Scan for the cell matching the given text and deliver its (x, y) coordinate at center. 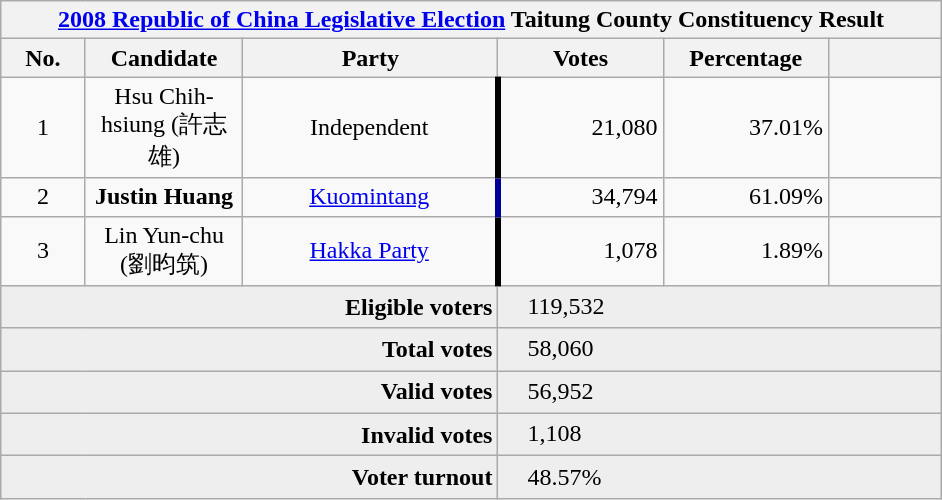
Lin Yun-chu (劉昀筑) (164, 251)
Eligible voters (248, 308)
Invalid votes (248, 434)
Party (370, 58)
37.01% (746, 128)
21,080 (580, 128)
1,108 (720, 434)
3 (42, 251)
Total votes (248, 350)
56,952 (720, 392)
61.09% (746, 197)
1,078 (580, 251)
1.89% (746, 251)
Hsu Chih-hsiung (許志雄) (164, 128)
Valid votes (248, 392)
Kuomintang (370, 197)
Votes (580, 58)
Hakka Party (370, 251)
34,794 (580, 197)
1 (42, 128)
Justin Huang (164, 197)
119,532 (720, 308)
Voter turnout (248, 478)
Candidate (164, 58)
Percentage (746, 58)
No. (42, 58)
2 (42, 197)
2008 Republic of China Legislative Election Taitung County Constituency Result (470, 20)
Independent (370, 128)
48.57% (720, 478)
58,060 (720, 350)
